Detect which cell encompasses the target text, then output its (X, Y) center coordinate. 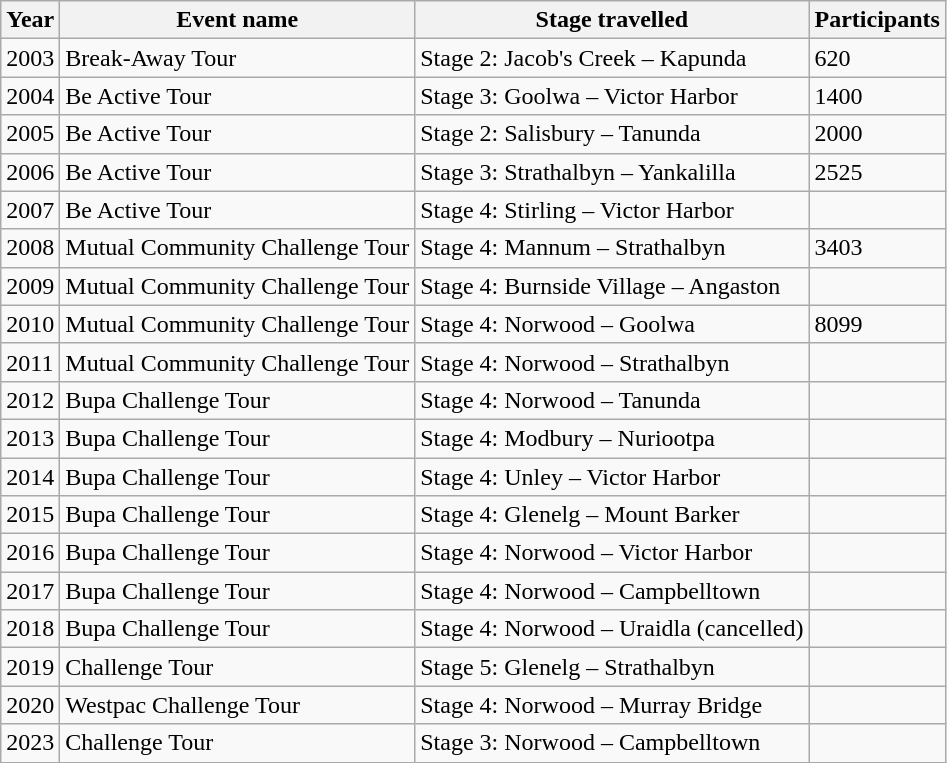
Westpac Challenge Tour (238, 705)
2012 (30, 400)
Stage 4: Norwood – Uraidla (cancelled) (612, 629)
2004 (30, 96)
2010 (30, 324)
2009 (30, 286)
2016 (30, 553)
Stage 2: Jacob's Creek – Kapunda (612, 58)
Stage 4: Norwood – Campbelltown (612, 591)
2020 (30, 705)
2015 (30, 515)
Break-Away Tour (238, 58)
2023 (30, 743)
Participants (877, 20)
8099 (877, 324)
Stage 4: Glenelg – Mount Barker (612, 515)
Stage 4: Stirling – Victor Harbor (612, 210)
Stage travelled (612, 20)
2013 (30, 438)
Stage 4: Mannum – Strathalbyn (612, 248)
Stage 5: Glenelg – Strathalbyn (612, 667)
2525 (877, 172)
Stage 4: Norwood – Strathalbyn (612, 362)
Stage 2: Salisbury – Tanunda (612, 134)
2017 (30, 591)
Stage 4: Unley – Victor Harbor (612, 477)
Event name (238, 20)
Stage 4: Burnside Village – Angaston (612, 286)
Stage 4: Norwood – Victor Harbor (612, 553)
3403 (877, 248)
2019 (30, 667)
Stage 3: Norwood – Campbelltown (612, 743)
2011 (30, 362)
2007 (30, 210)
2000 (877, 134)
2006 (30, 172)
1400 (877, 96)
Stage 4: Modbury – Nuriootpa (612, 438)
Year (30, 20)
Stage 3: Strathalbyn – Yankalilla (612, 172)
2005 (30, 134)
2014 (30, 477)
2003 (30, 58)
620 (877, 58)
2008 (30, 248)
Stage 3: Goolwa – Victor Harbor (612, 96)
Stage 4: Norwood – Murray Bridge (612, 705)
Stage 4: Norwood – Goolwa (612, 324)
Stage 4: Norwood – Tanunda (612, 400)
2018 (30, 629)
